Provide the (X, Y) coordinate of the cell's center where the given text is located.  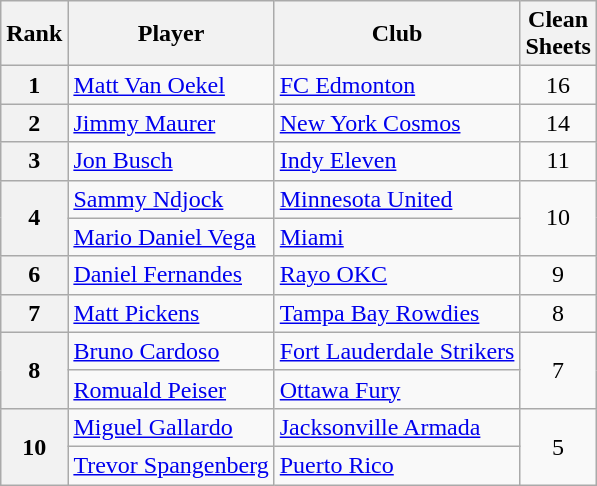
2 (34, 123)
Club (397, 34)
5 (558, 446)
Sammy Ndjock (171, 199)
Miami (397, 237)
Indy Eleven (397, 161)
14 (558, 123)
Puerto Rico (397, 465)
Jimmy Maurer (171, 123)
Rank (34, 34)
3 (34, 161)
1 (34, 85)
11 (558, 161)
16 (558, 85)
CleanSheets (558, 34)
New York Cosmos (397, 123)
Matt Van Oekel (171, 85)
9 (558, 275)
Mario Daniel Vega (171, 237)
6 (34, 275)
Bruno Cardoso (171, 351)
Miguel Gallardo (171, 427)
FC Edmonton (397, 85)
Trevor Spangenberg (171, 465)
Jon Busch (171, 161)
Daniel Fernandes (171, 275)
4 (34, 218)
Player (171, 34)
Rayo OKC (397, 275)
Tampa Bay Rowdies (397, 313)
Ottawa Fury (397, 389)
Jacksonville Armada (397, 427)
Fort Lauderdale Strikers (397, 351)
Matt Pickens (171, 313)
Minnesota United (397, 199)
Romuald Peiser (171, 389)
